Determine the [X, Y] coordinate at the center of the cell enclosing the given text.  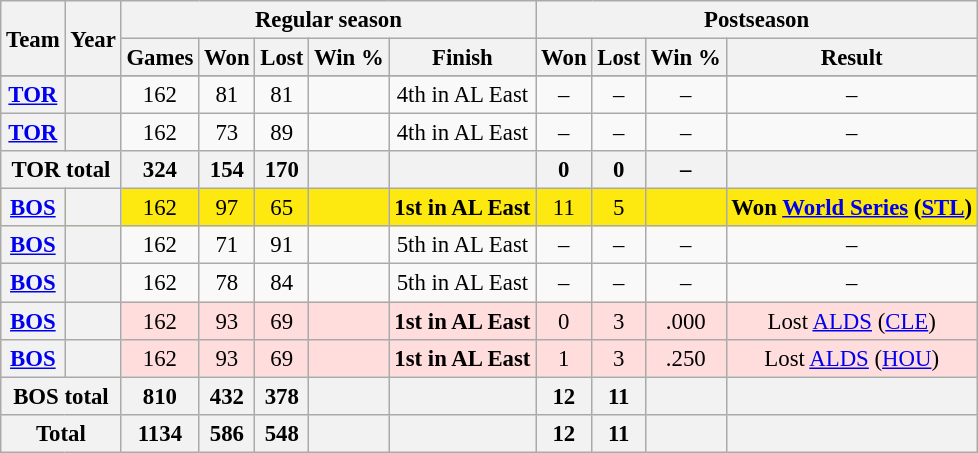
73 [227, 133]
Finish [462, 58]
154 [227, 170]
Games [160, 58]
Team [33, 38]
84 [282, 283]
Won World Series (STL) [852, 208]
Total [61, 433]
5 [619, 208]
586 [227, 433]
BOS total [61, 396]
1134 [160, 433]
Result [852, 58]
89 [282, 133]
.000 [686, 321]
Regular season [328, 20]
TOR total [61, 170]
378 [282, 396]
324 [160, 170]
.250 [686, 358]
Postseason [757, 20]
Lost ALDS (HOU) [852, 358]
1 [564, 358]
432 [227, 396]
810 [160, 396]
65 [282, 208]
170 [282, 170]
97 [227, 208]
78 [227, 283]
71 [227, 245]
Lost ALDS (CLE) [852, 321]
Year [93, 38]
548 [282, 433]
91 [282, 245]
